For the text-containing cell, return its midpoint in [x, y] coordinate format. 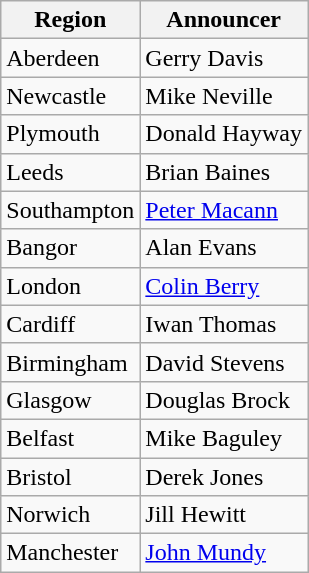
Alan Evans [224, 248]
John Mundy [224, 553]
Gerry Davis [224, 58]
Southampton [70, 210]
Belfast [70, 438]
Norwich [70, 515]
Peter Macann [224, 210]
Douglas Brock [224, 400]
Derek Jones [224, 477]
Brian Baines [224, 172]
Jill Hewitt [224, 515]
Mike Baguley [224, 438]
Region [70, 20]
Plymouth [70, 134]
Bristol [70, 477]
Newcastle [70, 96]
London [70, 286]
David Stevens [224, 362]
Aberdeen [70, 58]
Announcer [224, 20]
Bangor [70, 248]
Manchester [70, 553]
Leeds [70, 172]
Mike Neville [224, 96]
Donald Hayway [224, 134]
Iwan Thomas [224, 324]
Colin Berry [224, 286]
Cardiff [70, 324]
Birmingham [70, 362]
Glasgow [70, 400]
